Extract the [x, y] coordinate from the center of the cell holding the provided text.  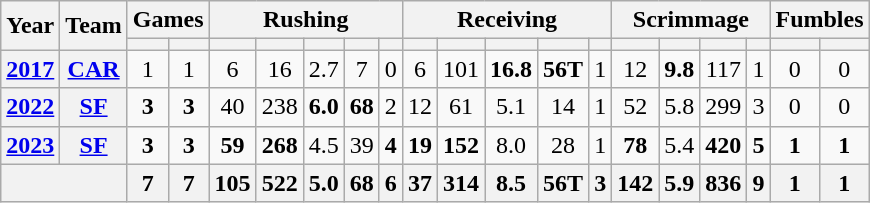
5.0 [324, 183]
5.4 [680, 145]
6.0 [324, 107]
5 [758, 145]
152 [460, 145]
Year [30, 26]
2022 [30, 107]
39 [362, 145]
8.0 [510, 145]
2 [390, 107]
299 [724, 107]
16 [280, 69]
Games [168, 20]
16.8 [510, 69]
CAR [94, 69]
40 [232, 107]
61 [460, 107]
59 [232, 145]
Receiving [506, 20]
5.1 [510, 107]
2023 [30, 145]
105 [232, 183]
8.5 [510, 183]
5.8 [680, 107]
4 [390, 145]
9 [758, 183]
9.8 [680, 69]
5.9 [680, 183]
Fumbles [820, 20]
117 [724, 69]
101 [460, 69]
2.7 [324, 69]
Team [94, 26]
28 [564, 145]
19 [420, 145]
836 [724, 183]
142 [636, 183]
420 [724, 145]
Rushing [306, 20]
78 [636, 145]
52 [636, 107]
268 [280, 145]
238 [280, 107]
4.5 [324, 145]
314 [460, 183]
37 [420, 183]
2017 [30, 69]
522 [280, 183]
Scrimmage [691, 20]
14 [564, 107]
